Determine the [X, Y] coordinate at the center of the cell enclosing the given text.  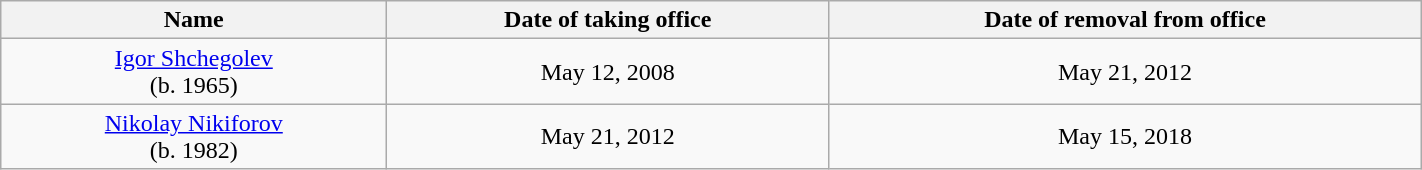
May 12, 2008 [608, 72]
Nikolay Nikiforov(b. 1982) [194, 136]
Date of taking office [608, 20]
May 15, 2018 [1126, 136]
Igor Shchegolev(b. 1965) [194, 72]
Name [194, 20]
Date of removal from office [1126, 20]
